Extract the (x, y) coordinate from the center of the cell holding the provided text.  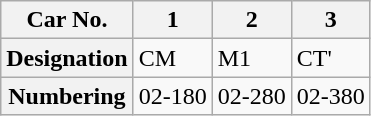
2 (252, 20)
M1 (252, 58)
02-280 (252, 96)
02-380 (330, 96)
CM (172, 58)
3 (330, 20)
Numbering (67, 96)
CT' (330, 58)
Designation (67, 58)
02-180 (172, 96)
Car No. (67, 20)
1 (172, 20)
